Scan for the cell matching the given text and deliver its (X, Y) coordinate at center. 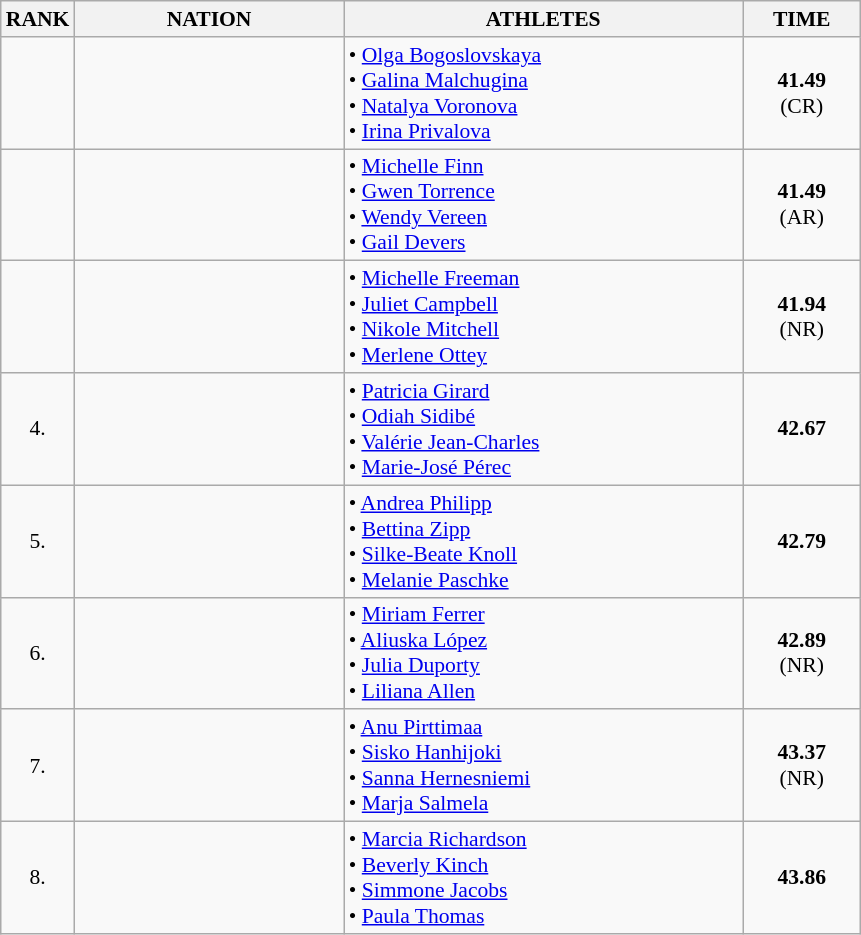
7. (38, 766)
ATHLETES (544, 19)
5. (38, 541)
43.37(NR) (802, 766)
41.94(NR) (802, 317)
6. (38, 653)
8. (38, 878)
• Andrea Philipp• Bettina Zipp• Silke-Beate Knoll• Melanie Paschke (544, 541)
• Marcia Richardson• Beverly Kinch• Simmone Jacobs• Paula Thomas (544, 878)
RANK (38, 19)
NATION (208, 19)
• Patricia Girard• Odiah Sidibé• Valérie Jean-Charles• Marie-José Pérec (544, 429)
41.49(AR) (802, 205)
TIME (802, 19)
• Michelle Freeman• Juliet Campbell• Nikole Mitchell• Merlene Ottey (544, 317)
42.79 (802, 541)
42.89(NR) (802, 653)
• Anu Pirttimaa• Sisko Hanhijoki• Sanna Hernesniemi• Marja Salmela (544, 766)
• Olga Bogoslovskaya• Galina Malchugina• Natalya Voronova• Irina Privalova (544, 93)
• Michelle Finn• Gwen Torrence• Wendy Vereen• Gail Devers (544, 205)
43.86 (802, 878)
4. (38, 429)
42.67 (802, 429)
• Miriam Ferrer• Aliuska López• Julia Duporty• Liliana Allen (544, 653)
41.49(CR) (802, 93)
